Locate the cell with the specified text and output its (x, y) center coordinate. 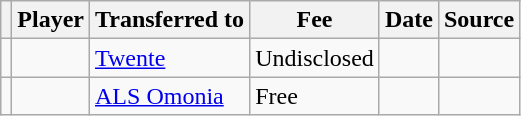
Free (315, 96)
Twente (170, 58)
Player (51, 20)
Fee (315, 20)
ALS Omonia (170, 96)
Source (478, 20)
Transferred to (170, 20)
Date (408, 20)
Undisclosed (315, 58)
